Detect which cell encompasses the target text, then output its [x, y] center coordinate. 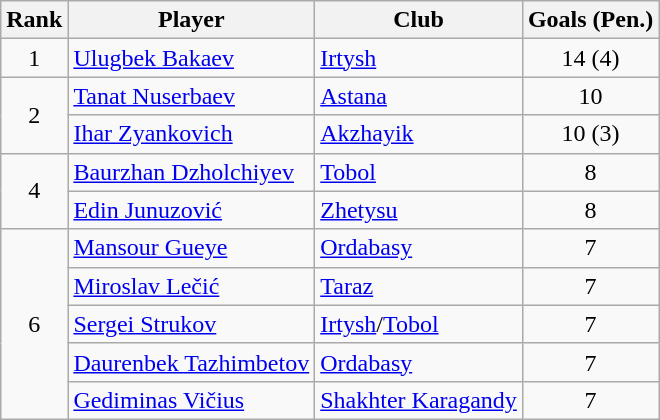
Ihar Zyankovich [192, 134]
Zhetysu [419, 210]
Rank [34, 20]
Gediminas Vičius [192, 400]
Baurzhan Dzholchiyev [192, 172]
Miroslav Lečić [192, 286]
Ulugbek Bakaev [192, 58]
10 (3) [590, 134]
Edin Junuzović [192, 210]
Tobol [419, 172]
Taraz [419, 286]
Club [419, 20]
14 (4) [590, 58]
Player [192, 20]
Sergei Strukov [192, 324]
Goals (Pen.) [590, 20]
Tanat Nuserbaev [192, 96]
Astana [419, 96]
Akzhayik [419, 134]
6 [34, 324]
Irtysh [419, 58]
2 [34, 115]
10 [590, 96]
Irtysh/Tobol [419, 324]
1 [34, 58]
4 [34, 191]
Mansour Gueye [192, 248]
Daurenbek Tazhimbetov [192, 362]
Shakhter Karagandy [419, 400]
